Extract the (x, y) coordinate from the center of the cell holding the provided text.  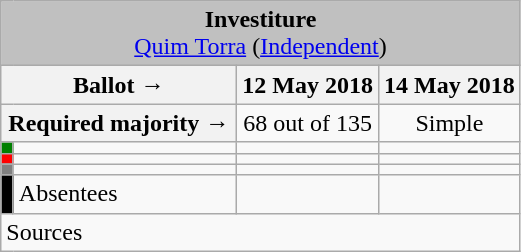
12 May 2018 (308, 85)
Sources (261, 232)
14 May 2018 (450, 85)
Ballot → (119, 85)
Absentees (125, 194)
Required majority → (119, 123)
InvestitureQuim Torra (Independent) (261, 34)
Simple (450, 123)
68 out of 135 (308, 123)
